Output the (X, Y) coordinate of the center of the cell containing the given text.  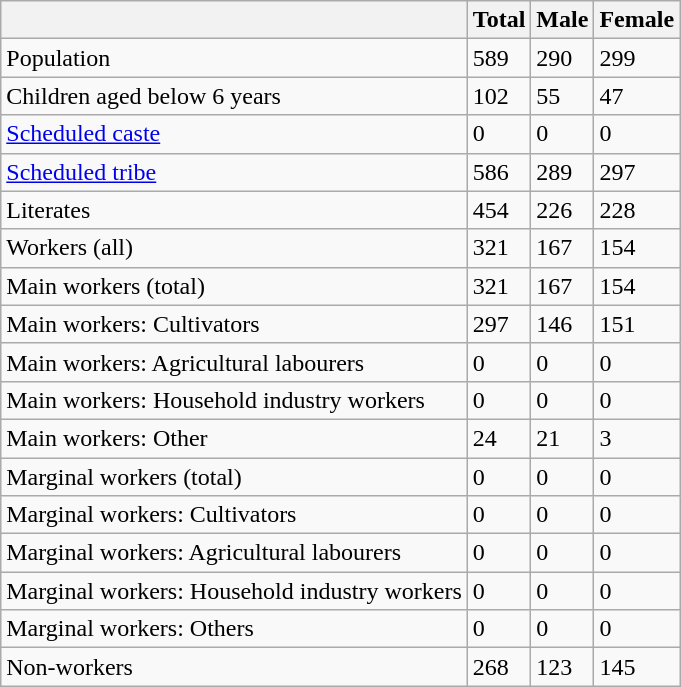
Main workers: Agricultural labourers (234, 362)
123 (562, 667)
Non-workers (234, 667)
290 (562, 58)
228 (637, 210)
Scheduled caste (234, 134)
299 (637, 58)
Scheduled tribe (234, 172)
Main workers: Other (234, 438)
226 (562, 210)
Workers (all) (234, 248)
24 (499, 438)
Female (637, 20)
146 (562, 324)
3 (637, 438)
21 (562, 438)
Literates (234, 210)
Marginal workers: Others (234, 629)
Children aged below 6 years (234, 96)
Total (499, 20)
47 (637, 96)
Male (562, 20)
Main workers: Household industry workers (234, 400)
55 (562, 96)
Marginal workers (total) (234, 477)
Population (234, 58)
289 (562, 172)
Main workers (total) (234, 286)
145 (637, 667)
Marginal workers: Household industry workers (234, 591)
102 (499, 96)
454 (499, 210)
151 (637, 324)
Marginal workers: Cultivators (234, 515)
589 (499, 58)
Main workers: Cultivators (234, 324)
Marginal workers: Agricultural labourers (234, 553)
268 (499, 667)
586 (499, 172)
